Return the (X, Y) coordinate for the center point of the cell that contains the specified text.  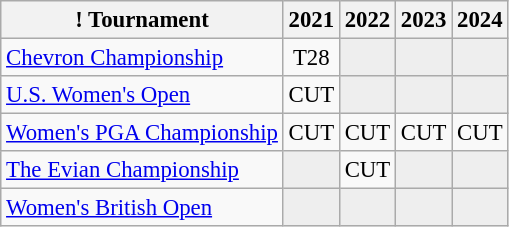
T28 (311, 58)
Women's British Open (142, 208)
2024 (480, 20)
2022 (367, 20)
Women's PGA Championship (142, 133)
2023 (424, 20)
The Evian Championship (142, 170)
U.S. Women's Open (142, 95)
2021 (311, 20)
Chevron Championship (142, 58)
! Tournament (142, 20)
